Capture the cell that displays the provided text and extract its (x, y) central coordinate. 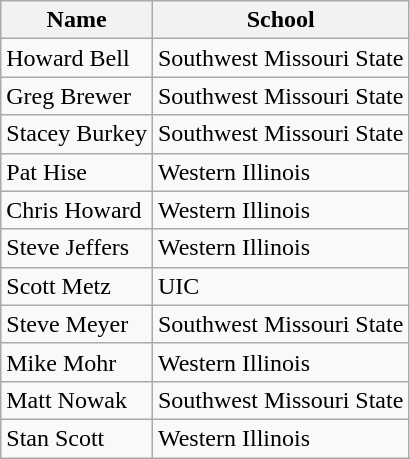
Stacey Burkey (77, 134)
Scott Metz (77, 286)
Steve Jeffers (77, 248)
Mike Mohr (77, 362)
School (280, 20)
UIC (280, 286)
Steve Meyer (77, 324)
Howard Bell (77, 58)
Stan Scott (77, 438)
Matt Nowak (77, 400)
Greg Brewer (77, 96)
Name (77, 20)
Chris Howard (77, 210)
Pat Hise (77, 172)
